From the cell containing the given text, extract its center point as (X, Y) coordinate. 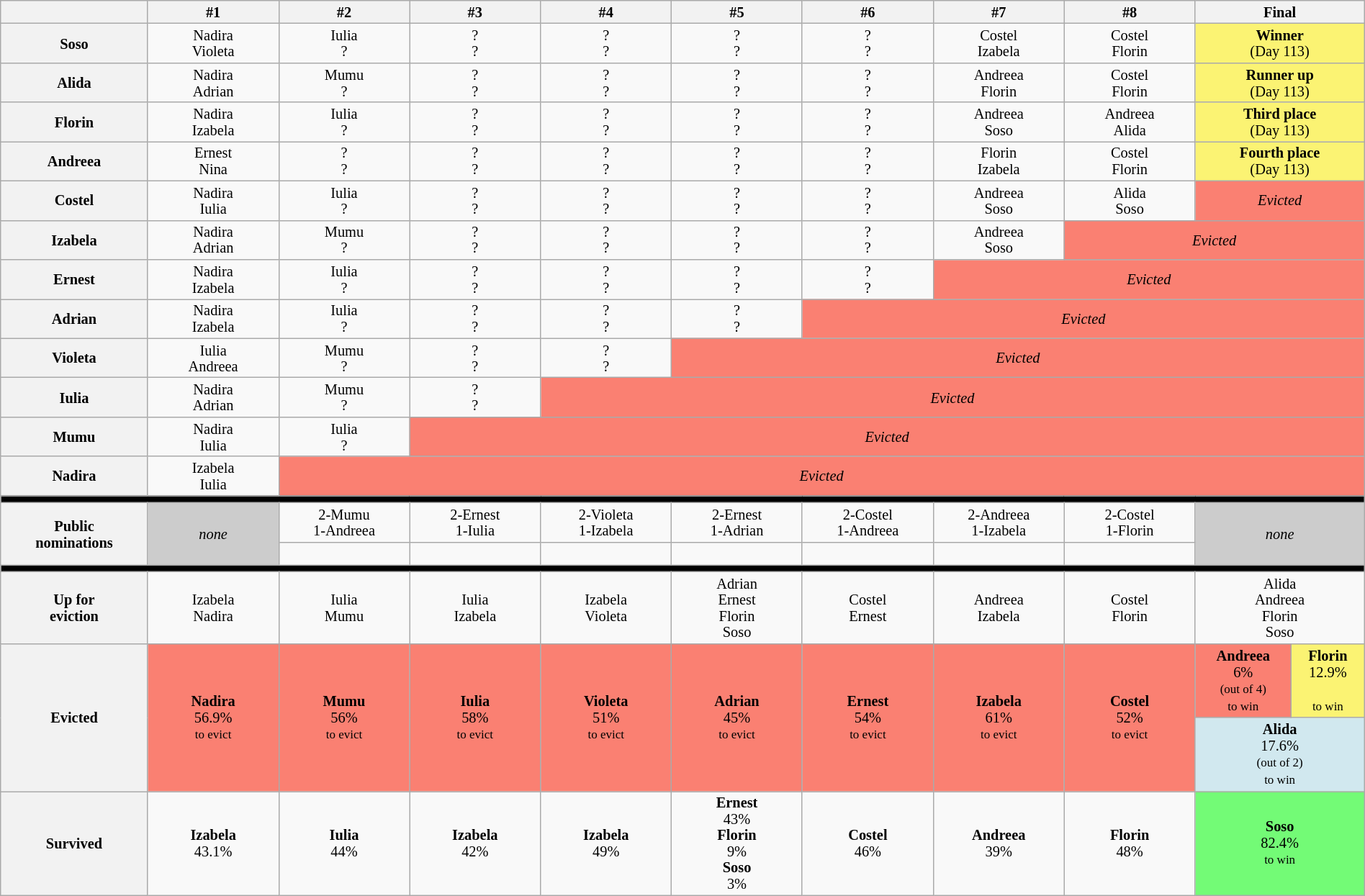
Iulia44% (344, 843)
Survived (74, 843)
AndreeaFlorin (999, 82)
2-Ernest1-Iulia (475, 522)
IzabelaVioleta (606, 607)
Andreea6%(out of 4)to win (1243, 681)
Florin (74, 122)
Adrian (74, 318)
Alida (74, 82)
#1 (213, 12)
Violeta51%to evict (606, 717)
Ernest (74, 279)
#4 (606, 12)
IuliaAndreea (213, 358)
Izabela61%to evict (999, 717)
Up foreviction (74, 607)
Costel52%to evict (1130, 717)
Ernest54%to evict (868, 717)
Florin12.9%to win (1328, 681)
AlidaAndreeaFlorinSoso (1280, 607)
Publicnominations (74, 534)
Costel (74, 200)
Alida 17.6%(out of 2)to win (1280, 754)
Fourth place(Day 113) (1280, 161)
Nadira (74, 476)
#7 (999, 12)
Winner(Day 113) (1280, 43)
#6 (868, 12)
Runner up(Day 113) (1280, 82)
Florin48% (1130, 843)
Adrian45%to evict (737, 717)
Ernest43%Florin9%Soso3% (737, 843)
Izabela (74, 240)
#2 (344, 12)
Iulia58%to evict (475, 717)
Andreea39% (999, 843)
AdrianErnestFlorinSoso (737, 607)
CostelIzabela (999, 43)
#5 (737, 12)
Izabela42% (475, 843)
2-Andreea1-Izabela (999, 522)
2-Costel1-Andreea (868, 522)
AndreeaIzabela (999, 607)
AndreeaAlida (1130, 122)
Iulia (74, 397)
Mumu56%to evict (344, 717)
Nadira56.9%to evict (213, 717)
Izabela49% (606, 843)
IzabelaNadira (213, 607)
AlidaSoso (1130, 200)
CostelErnest (868, 607)
IuliaIzabela (475, 607)
Izabela43.1% (213, 843)
Soso82.4%to win (1280, 843)
#8 (1130, 12)
#3 (475, 12)
IzabelaIulia (213, 476)
2-Mumu1-Andreea (344, 522)
2-Costel1-Florin (1130, 522)
NadiraVioleta (213, 43)
FlorinIzabela (999, 161)
Mumu (74, 436)
Soso (74, 43)
Third place(Day 113) (1280, 122)
ErnestNina (213, 161)
IuliaMumu (344, 607)
2-Ernest1-Adrian (737, 522)
Violeta (74, 358)
Costel46% (868, 843)
2-Violeta1-Izabela (606, 522)
Andreea (74, 161)
Final (1280, 12)
